Return (X, Y) of the center of cell containing provided text 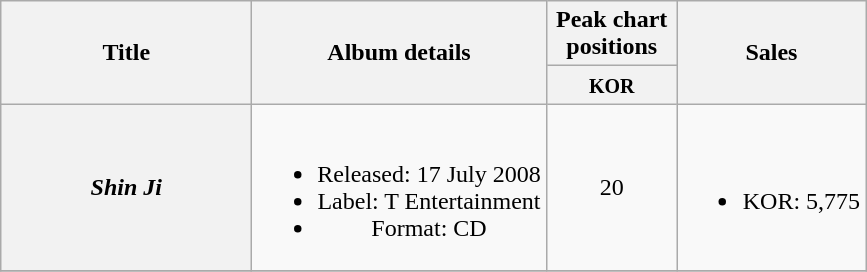
20 (612, 188)
KOR: 5,775 (771, 188)
Title (126, 52)
Shin Ji (126, 188)
Peak chart positions (612, 34)
Album details (399, 52)
Released: 17 July 2008Label: T EntertainmentFormat: CD (399, 188)
KOR (612, 85)
Sales (771, 52)
